Identify which cell holds the provided text, then report its [x, y] central coordinate. 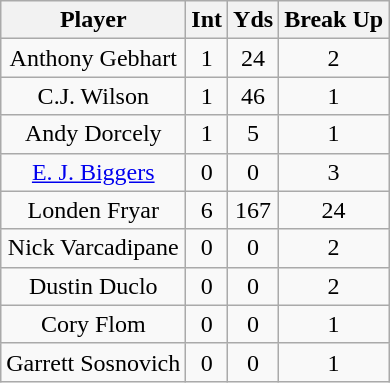
Cory Flom [94, 324]
Anthony Gebhart [94, 58]
Nick Varcadipane [94, 248]
E. J. Biggers [94, 172]
Andy Dorcely [94, 134]
6 [207, 210]
Player [94, 20]
Garrett Sosnovich [94, 362]
C.J. Wilson [94, 96]
3 [334, 172]
167 [254, 210]
Yds [254, 20]
Break Up [334, 20]
5 [254, 134]
Londen Fryar [94, 210]
46 [254, 96]
Dustin Duclo [94, 286]
Int [207, 20]
